Scan for the cell matching the given text and deliver its [X, Y] coordinate at center. 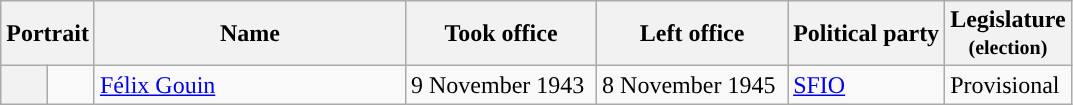
Name [250, 34]
Provisional [1008, 85]
8 November 1945 [692, 85]
9 November 1943 [500, 85]
Portrait [48, 34]
Legislature(election) [1008, 34]
Political party [866, 34]
Left office [692, 34]
Félix Gouin [250, 85]
Took office [500, 34]
SFIO [866, 85]
